Determine the (x, y) coordinate at the center of the cell enclosing the given text.  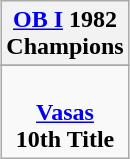
Vasas10th Title (65, 112)
OB I 1982Champions (65, 34)
